Locate the cell with the specified text and output its [X, Y] center coordinate. 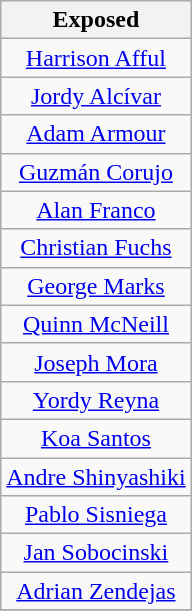
Pablo Sisniega [96, 515]
Adrian Zendejas [96, 591]
Koa Santos [96, 438]
Exposed [96, 20]
Adam Armour [96, 134]
George Marks [96, 286]
Yordy Reyna [96, 400]
Quinn McNeill [96, 324]
Christian Fuchs [96, 248]
Jan Sobocinski [96, 553]
Jordy Alcívar [96, 96]
Guzmán Corujo [96, 172]
Harrison Afful [96, 58]
Joseph Mora [96, 362]
Andre Shinyashiki [96, 477]
Alan Franco [96, 210]
